Scan for the cell matching the given text and deliver its [x, y] coordinate at center. 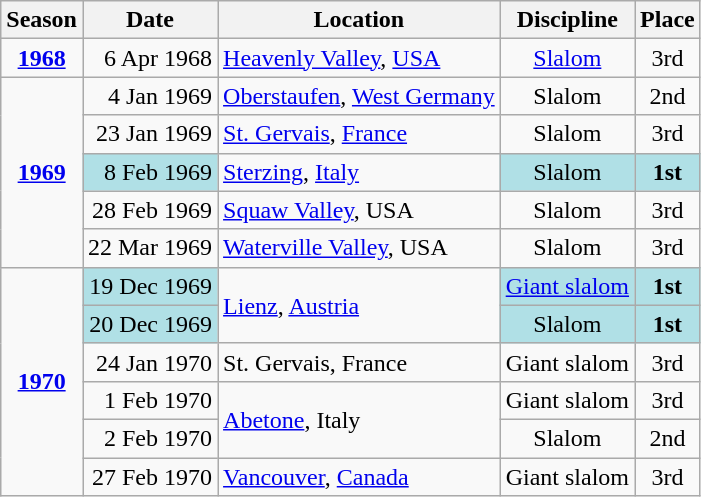
Oberstaufen, West Germany [360, 96]
1970 [42, 381]
Location [360, 20]
Date [150, 20]
1 Feb 1970 [150, 400]
Season [42, 20]
22 Mar 1969 [150, 248]
Squaw Valley, USA [360, 210]
19 Dec 1969 [150, 286]
8 Feb 1969 [150, 172]
27 Feb 1970 [150, 477]
1968 [42, 58]
6 Apr 1968 [150, 58]
1969 [42, 172]
24 Jan 1970 [150, 362]
Heavenly Valley, USA [360, 58]
Lienz, Austria [360, 305]
2 Feb 1970 [150, 438]
20 Dec 1969 [150, 324]
28 Feb 1969 [150, 210]
Vancouver, Canada [360, 477]
Waterville Valley, USA [360, 248]
23 Jan 1969 [150, 134]
Place [668, 20]
Sterzing, Italy [360, 172]
Abetone, Italy [360, 419]
4 Jan 1969 [150, 96]
Discipline [567, 20]
